Pinpoint the cell where the given text exists, returning its (x, y) midpoint coordinate. 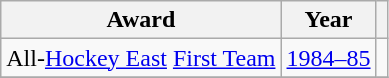
Award (141, 20)
1984–85 (328, 58)
All-Hockey East First Team (141, 58)
Year (328, 20)
